Detect which cell encompasses the target text, then output its (X, Y) center coordinate. 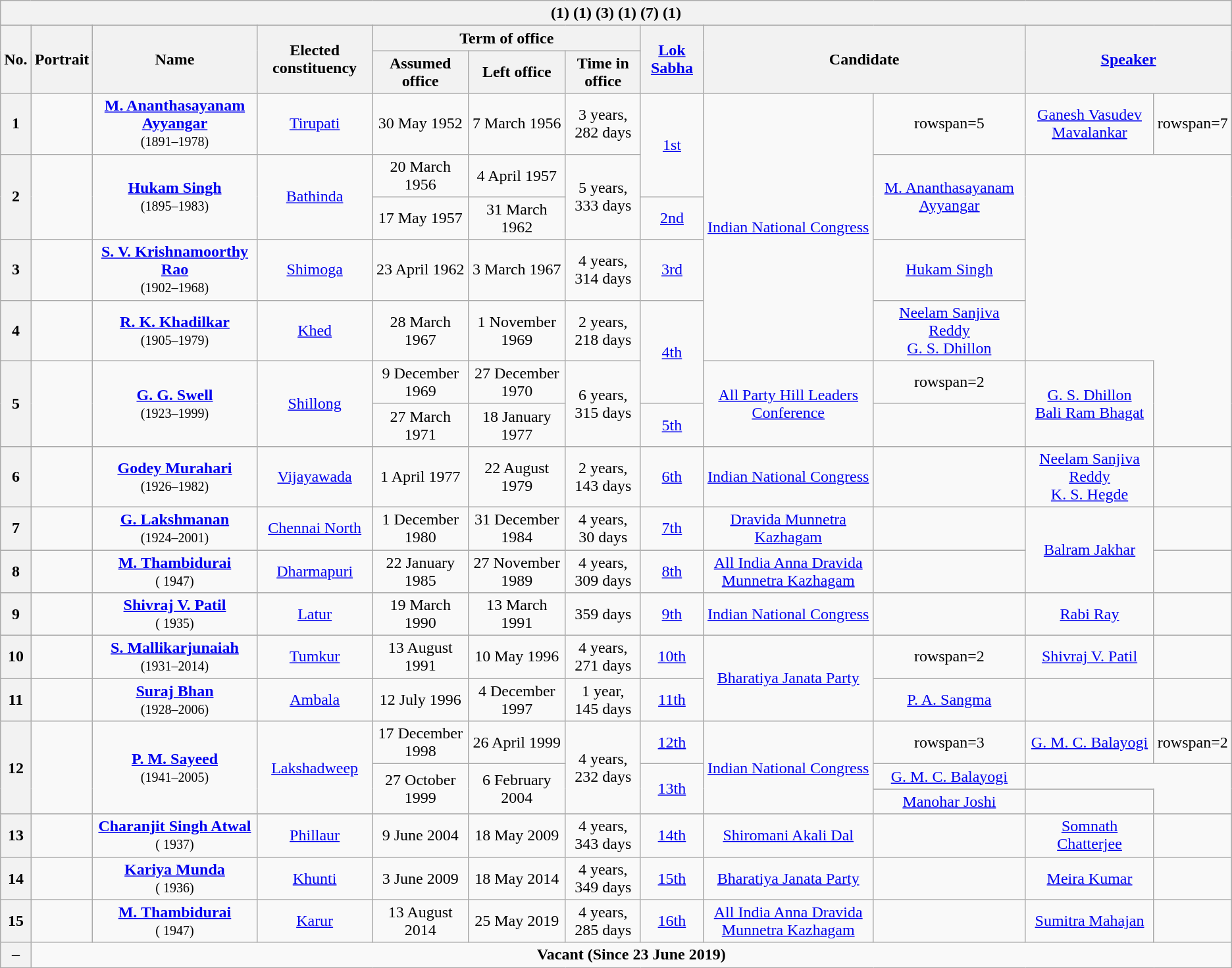
rowspan=5 (949, 124)
Dharmapuri (315, 571)
9th (671, 615)
13 March 1991 (517, 615)
1 (16, 124)
Term of office (507, 38)
12 (16, 767)
rowspan=7 (1193, 124)
4 years, 343 days (603, 836)
Kariya Munda( 1936) (175, 878)
1 year, 145 days (603, 700)
Shivraj V. Patil (1090, 657)
Shivraj V. Patil( 1935) (175, 615)
22 August 1979 (517, 476)
Khed (315, 330)
10 May 1996 (517, 657)
3rd (671, 270)
Vacant (Since 23 June 2019) (631, 955)
18 May 2014 (517, 878)
Khunti (315, 878)
17 December 1998 (420, 742)
13th (671, 789)
7 (16, 528)
Assumed office (420, 72)
6 February 2004 (517, 789)
Shimoga (315, 270)
S. V. Krishnamoorthy Rao(1902–1968) (175, 270)
Dravida Munnetra Kazhagam (788, 528)
18 January 1977 (517, 425)
6 (16, 476)
22 January 1985 (420, 571)
10th (671, 657)
Hukam Singh(1895–1983) (175, 197)
Ambala (315, 700)
5 years, 333 days (603, 197)
3 June 2009 (420, 878)
Phillaur (315, 836)
5 (16, 403)
14th (671, 836)
12th (671, 742)
Shillong (315, 403)
13 August 1991 (420, 657)
15 (16, 921)
2 years, 143 days (603, 476)
All Party Hill Leaders Conference (788, 403)
12 July 1996 (420, 700)
Hukam Singh (949, 270)
Bathinda (315, 197)
15th (671, 878)
2 years, 218 days (603, 330)
26 April 1999 (517, 742)
1 April 1977 (420, 476)
Charanjit Singh Atwal( 1937) (175, 836)
Lakshadweep (315, 767)
Meira Kumar (1090, 878)
Candidate (865, 59)
Time in office (603, 72)
27 March 1971 (420, 425)
Portrait (62, 59)
13 (16, 836)
Vijayawada (315, 476)
Chennai North (315, 528)
Suraj Bhan(1928–2006) (175, 700)
20 March 1956 (420, 175)
4th (671, 351)
Shiromani Akali Dal (788, 836)
1 December 1980 (420, 528)
P. M. Sayeed(1941–2005) (175, 767)
Lok Sabha (671, 59)
30 May 1952 (420, 124)
4 December 1997 (517, 700)
19 March 1990 (420, 615)
6th (671, 476)
4 years, 271 days (603, 657)
11 (16, 700)
1st (671, 145)
Elected constituency (315, 59)
rowspan=3 (949, 742)
Somnath Chatterjee (1090, 836)
8th (671, 571)
Neelam Sanjiva ReddyG. S. Dhillon (949, 330)
18 May 2009 (517, 836)
11th (671, 700)
27 October 1999 (420, 789)
3 (16, 270)
14 (16, 878)
8 (16, 571)
3 years, 282 days (603, 124)
P. A. Sangma (949, 700)
Godey Murahari(1926–1982) (175, 476)
10 (16, 657)
25 May 2019 (517, 921)
1 November 1969 (517, 330)
Left office (517, 72)
Sumitra Mahajan (1090, 921)
G. G. Swell(1923–1999) (175, 403)
27 November 1989 (517, 571)
Ganesh Vasudev Mavalankar (1090, 124)
2 (16, 197)
9 December 1969 (420, 382)
4 years, 232 days (603, 767)
9 June 2004 (420, 836)
Rabi Ray (1090, 615)
Balram Jakhar (1090, 549)
Neelam Sanjiva ReddyK. S. Hegde (1090, 476)
9 (16, 615)
4 years, 314 days (603, 270)
31 December 1984 (517, 528)
Tumkur (315, 657)
359 days (603, 615)
Manohar Joshi (949, 802)
2nd (671, 218)
Latur (315, 615)
31 March 1962 (517, 218)
23 April 1962 (420, 270)
Karur (315, 921)
28 March 1967 (420, 330)
Speaker (1128, 59)
Tirupati (315, 124)
4 April 1957 (517, 175)
6 years, 315 days (603, 403)
7 March 1956 (517, 124)
7th (671, 528)
5th (671, 425)
S. Mallikarjunaiah(1931–2014) (175, 657)
M. Ananthasayanam Ayyangar(1891–1978) (175, 124)
4 years, 30 days (603, 528)
G. Lakshmanan(1924–2001) (175, 528)
– (16, 955)
17 May 1957 (420, 218)
G. S. DhillonBali Ram Bhagat (1090, 403)
27 December 1970 (517, 382)
13 August 2014 (420, 921)
4 (16, 330)
4 years, 309 days (603, 571)
Name (175, 59)
4 years, 349 days (603, 878)
4 years, 285 days (603, 921)
No. (16, 59)
(1) (1) (3) (1) (7) (1) (616, 13)
M. Ananthasayanam Ayyangar (949, 197)
R. K. Khadilkar(1905–1979) (175, 330)
3 March 1967 (517, 270)
16th (671, 921)
